Pinpoint the cell where the given text exists, returning its (x, y) midpoint coordinate. 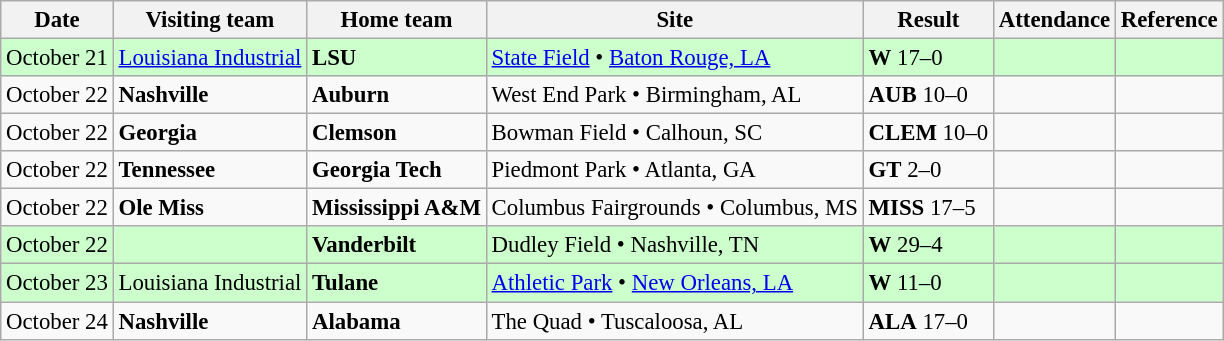
Auburn (397, 95)
AUB 10–0 (928, 95)
Tulane (397, 283)
ALA 17–0 (928, 321)
October 23 (57, 283)
Bowman Field • Calhoun, SC (674, 133)
Mississippi A&M (397, 208)
Visiting team (210, 20)
State Field • Baton Rouge, LA (674, 58)
W 29–4 (928, 245)
LSU (397, 58)
Ole Miss (210, 208)
Clemson (397, 133)
Alabama (397, 321)
Reference (1169, 20)
Attendance (1054, 20)
Georgia Tech (397, 170)
Home team (397, 20)
Tennessee (210, 170)
CLEM 10–0 (928, 133)
Site (674, 20)
Vanderbilt (397, 245)
GT 2–0 (928, 170)
Georgia (210, 133)
Athletic Park • New Orleans, LA (674, 283)
Result (928, 20)
West End Park • Birmingham, AL (674, 95)
W 17–0 (928, 58)
October 24 (57, 321)
The Quad • Tuscaloosa, AL (674, 321)
Columbus Fairgrounds • Columbus, MS (674, 208)
Dudley Field • Nashville, TN (674, 245)
Piedmont Park • Atlanta, GA (674, 170)
W 11–0 (928, 283)
October 21 (57, 58)
MISS 17–5 (928, 208)
Date (57, 20)
